For the text-containing cell, return its midpoint in [x, y] coordinate format. 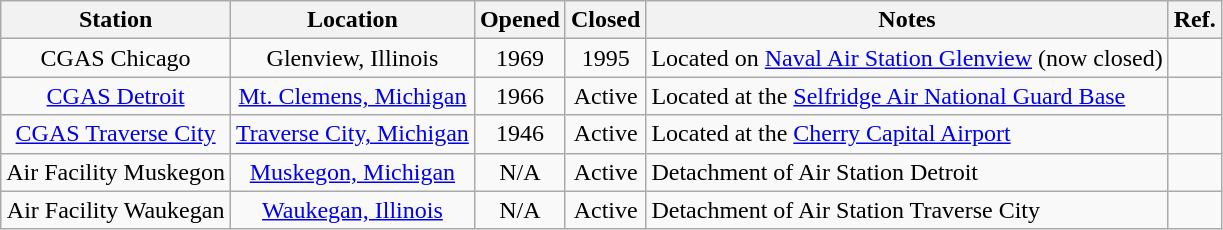
Closed [605, 20]
Muskegon, Michigan [352, 172]
CGAS Detroit [116, 96]
Traverse City, Michigan [352, 134]
Ref. [1194, 20]
Located at the Selfridge Air National Guard Base [907, 96]
Located on Naval Air Station Glenview (now closed) [907, 58]
1969 [520, 58]
Detachment of Air Station Traverse City [907, 210]
Station [116, 20]
Air Facility Waukegan [116, 210]
Glenview, Illinois [352, 58]
Located at the Cherry Capital Airport [907, 134]
1995 [605, 58]
Notes [907, 20]
Waukegan, Illinois [352, 210]
Mt. Clemens, Michigan [352, 96]
1946 [520, 134]
CGAS Traverse City [116, 134]
Opened [520, 20]
Detachment of Air Station Detroit [907, 172]
Air Facility Muskegon [116, 172]
1966 [520, 96]
Location [352, 20]
CGAS Chicago [116, 58]
